For the text-containing cell, return its midpoint in (X, Y) coordinate format. 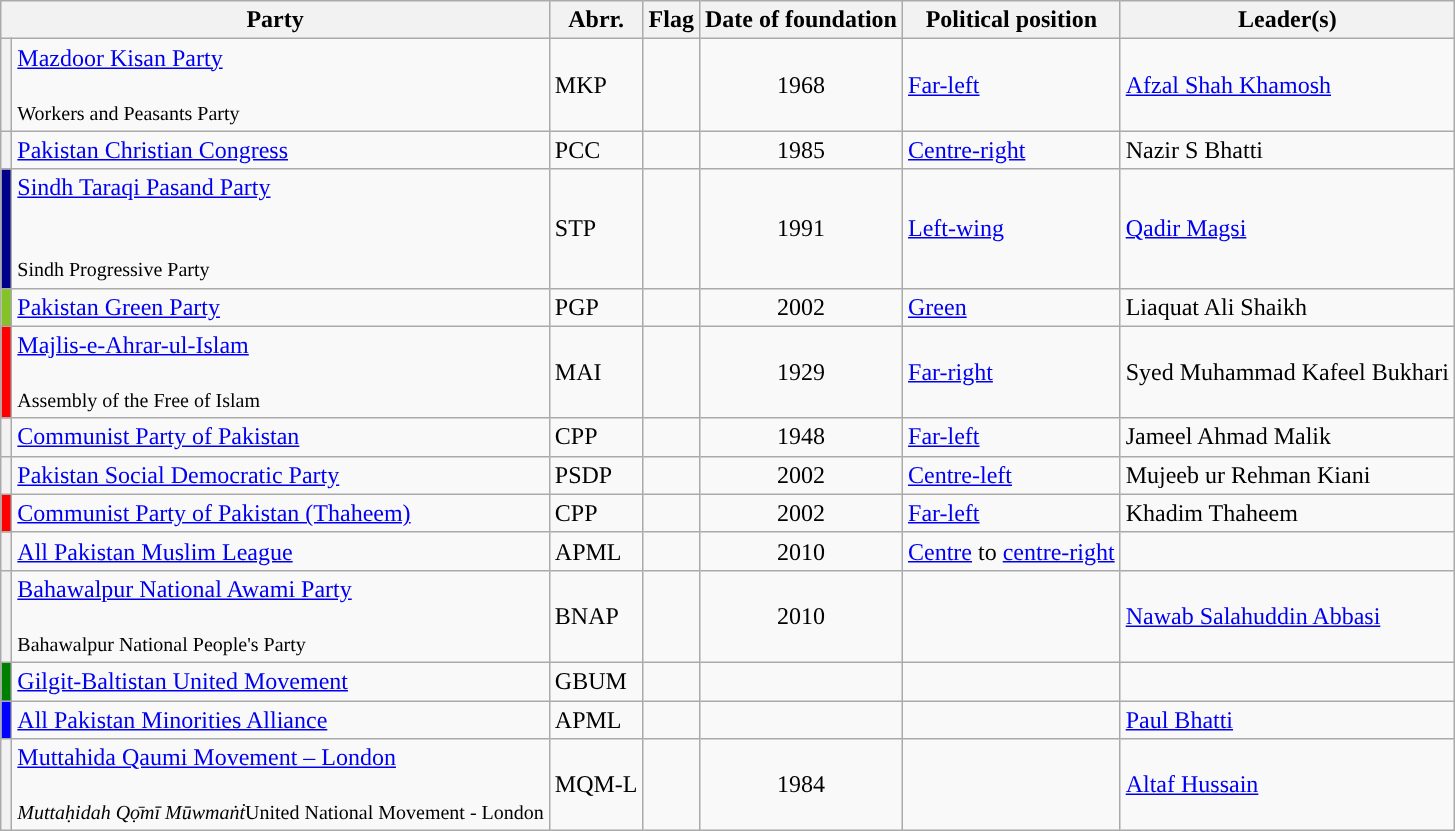
Party (276, 20)
1984 (800, 785)
Nawab Salahuddin Abbasi (1287, 616)
All Pakistan Muslim League (280, 551)
Mujeeb ur Rehman Kiani (1287, 475)
Pakistan Social Democratic Party (280, 475)
BNAP (596, 616)
Mazdoor Kisan PartyWorkers and Peasants Party (280, 85)
MQM-L (596, 785)
Centre-left (1012, 475)
Communist Party of Pakistan (280, 437)
Left-wing (1012, 228)
Gilgit-Baltistan United Movement (280, 681)
Pakistan Christian Congress (280, 150)
1929 (800, 372)
Qadir Magsi (1287, 228)
1991 (800, 228)
Altaf Hussain (1287, 785)
1985 (800, 150)
Sindh Taraqi Pasand PartySindh Progressive Party (280, 228)
1968 (800, 85)
Centre to centre-right (1012, 551)
PCC (596, 150)
Political position (1012, 20)
All Pakistan Minorities Alliance (280, 719)
Date of foundation (800, 20)
Centre-right (1012, 150)
PSDP (596, 475)
Flag (671, 20)
Paul Bhatti (1287, 719)
MAI (596, 372)
Majlis-e-Ahrar-ul-IslamAssembly of the Free of Islam (280, 372)
GBUM (596, 681)
1948 (800, 437)
Bahawalpur National Awami PartyBahawalpur National People's Party (280, 616)
Afzal Shah Khamosh (1287, 85)
Liaquat Ali Shaikh (1287, 307)
STP (596, 228)
Nazir S Bhatti (1287, 150)
Abrr. (596, 20)
Leader(s) (1287, 20)
Pakistan Green Party (280, 307)
Syed Muhammad Kafeel Bukhari (1287, 372)
Far-right (1012, 372)
Communist Party of Pakistan (Thaheem) (280, 513)
PGP (596, 307)
Green (1012, 307)
MKP (596, 85)
Muttahida Qaumi Movement – LondonMuttaḥidah Qọ̄mī MūwmaṅṫUnited National Movement - London (280, 785)
Khadim Thaheem (1287, 513)
Jameel Ahmad Malik (1287, 437)
